Find where the given text appears and provide that cell's center as (x, y) coordinate. 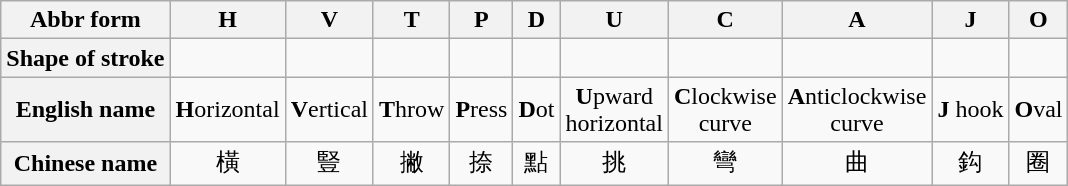
Clockwisecurve (725, 110)
Press (482, 110)
H (228, 20)
捺 (482, 164)
Throw (411, 110)
D (536, 20)
A (857, 20)
Upwardhorizontal (614, 110)
Anticlockwisecurve (857, 110)
Horizontal (228, 110)
挑 (614, 164)
P (482, 20)
O (1038, 20)
彎 (725, 164)
Shape of stroke (86, 58)
撇 (411, 164)
English name (86, 110)
J hook (970, 110)
Chinese name (86, 164)
點 (536, 164)
鈎 (970, 164)
橫 (228, 164)
V (329, 20)
Dot (536, 110)
Vertical (329, 110)
C (725, 20)
J (970, 20)
Abbr form (86, 20)
圈 (1038, 164)
曲 (857, 164)
T (411, 20)
Oval (1038, 110)
豎 (329, 164)
U (614, 20)
